Search for the cell housing the specified text and yield its [X, Y] center coordinate. 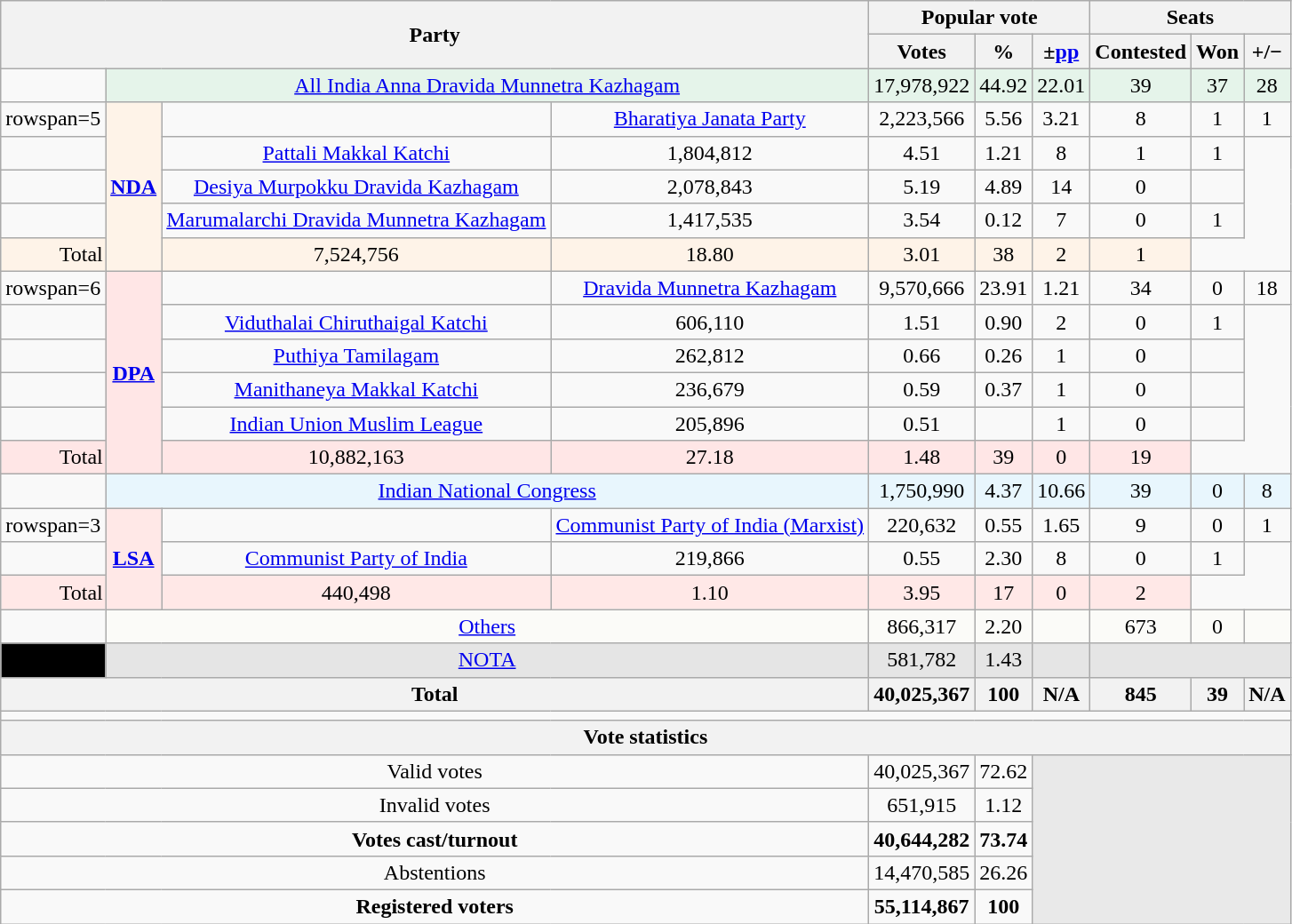
34 [1141, 288]
9,570,666 [922, 288]
3.21 [1061, 119]
2.20 [1004, 626]
7 [1061, 220]
Marumalarchi Dravida Munnetra Kazhagam [356, 220]
Communist Party of India (Marxist) [710, 525]
0.12 [1004, 220]
0.26 [1004, 355]
NOTA [487, 660]
38 [1004, 254]
rowspan=5 [53, 119]
Abstentions [435, 872]
Vote statistics [645, 737]
73.74 [1004, 839]
4.37 [1004, 491]
Votes cast/turnout [435, 839]
Registered voters [435, 906]
0.37 [1004, 389]
Votes [922, 52]
Puthiya Tamilagam [356, 355]
1.48 [922, 458]
17 [1004, 593]
3.54 [922, 220]
Indian Union Muslim League [356, 424]
3.95 [922, 593]
10,882,163 [356, 458]
1.10 [710, 593]
1.51 [922, 322]
DPA [133, 372]
205,896 [710, 424]
37 [1217, 85]
866,317 [922, 626]
23.91 [1004, 288]
14,470,585 [922, 872]
0.51 [922, 424]
5.56 [1004, 119]
rowspan=6 [53, 288]
17,978,922 [922, 85]
NDA [133, 187]
44.92 [1004, 85]
2,078,843 [710, 187]
0.66 [922, 355]
1,750,990 [922, 491]
40,644,282 [922, 839]
Pattali Makkal Katchi [356, 153]
18 [1267, 288]
Seats [1191, 18]
4.51 [922, 153]
2,223,566 [922, 119]
440,498 [356, 593]
581,782 [922, 660]
55,114,867 [922, 906]
2.30 [1004, 559]
236,679 [710, 389]
220,632 [922, 525]
7,524,756 [356, 254]
1.12 [1004, 805]
Valid votes [435, 771]
0.90 [1004, 322]
Manithaneya Makkal Katchi [356, 389]
Contested [1141, 52]
14 [1061, 187]
Party [435, 35]
LSA [133, 559]
1.43 [1004, 660]
22.01 [1061, 85]
0.59 [922, 389]
1,804,812 [710, 153]
Invalid votes [435, 805]
Desiya Murpokku Dravida Kazhagam [356, 187]
Viduthalai Chiruthaigal Katchi [356, 322]
606,110 [710, 322]
All India Anna Dravida Munnetra Kazhagam [487, 85]
72.62 [1004, 771]
262,812 [710, 355]
1,417,535 [710, 220]
3.01 [922, 254]
4.89 [1004, 187]
27.18 [710, 458]
Won [1217, 52]
rowspan=3 [53, 525]
845 [1141, 694]
Indian National Congress [487, 491]
219,866 [710, 559]
673 [1141, 626]
Communist Party of India [356, 559]
19 [1141, 458]
Dravida Munnetra Kazhagam [710, 288]
% [1004, 52]
Bharatiya Janata Party [710, 119]
Others [487, 626]
Popular vote [979, 18]
26.26 [1004, 872]
10.66 [1061, 491]
651,915 [922, 805]
1.65 [1061, 525]
5.19 [922, 187]
+/− [1267, 52]
18.80 [710, 254]
±pp [1061, 52]
9 [1141, 525]
28 [1267, 85]
